Locate the cell with the specified text and output its (X, Y) center coordinate. 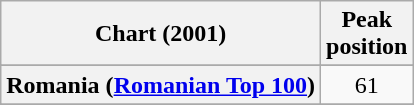
61 (367, 85)
Chart (2001) (161, 34)
Romania (Romanian Top 100) (161, 85)
Peakposition (367, 34)
